Extract the [x, y] coordinate from the center of the cell holding the provided text.  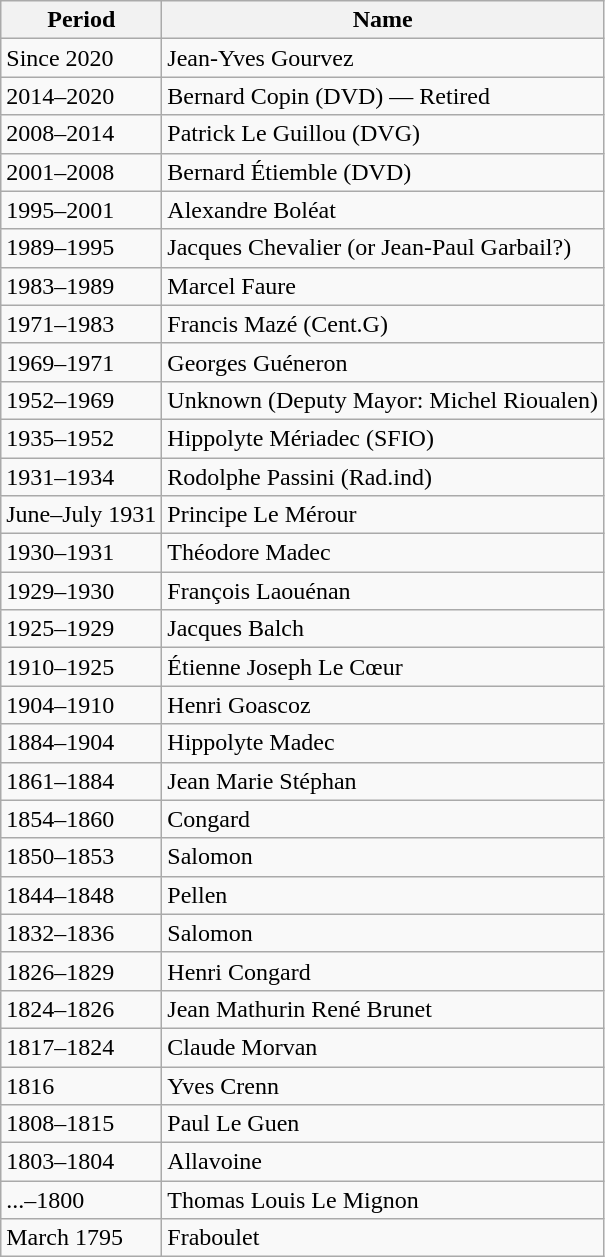
Bernard Étiemble (DVD) [383, 172]
Théodore Madec [383, 553]
Claude Morvan [383, 1047]
1935–1952 [82, 438]
1925–1929 [82, 629]
Pellen [383, 895]
1910–1925 [82, 667]
Marcel Faure [383, 286]
Unknown (Deputy Mayor: Michel Rioualen) [383, 400]
Rodolphe Passini (Rad.ind) [383, 477]
1969–1971 [82, 362]
Francis Mazé (Cent.G) [383, 324]
Hippolyte Mériadec (SFIO) [383, 438]
1816 [82, 1085]
Henri Goascoz [383, 705]
Jean-Yves Gourvez [383, 58]
Allavoine [383, 1162]
Henri Congard [383, 971]
Yves Crenn [383, 1085]
1931–1934 [82, 477]
Hippolyte Madec [383, 743]
1904–1910 [82, 705]
1952–1969 [82, 400]
1971–1983 [82, 324]
March 1795 [82, 1238]
Paul Le Guen [383, 1124]
1850–1853 [82, 857]
1861–1884 [82, 781]
...–1800 [82, 1200]
Jacques Balch [383, 629]
1884–1904 [82, 743]
Since 2020 [82, 58]
Jean Mathurin René Brunet [383, 1009]
Principe Le Mérour [383, 515]
2001–2008 [82, 172]
Alexandre Boléat [383, 210]
1803–1804 [82, 1162]
1808–1815 [82, 1124]
1995–2001 [82, 210]
1826–1829 [82, 971]
Étienne Joseph Le Cœur [383, 667]
Period [82, 20]
1983–1989 [82, 286]
Bernard Copin (DVD) — Retired [383, 96]
Patrick Le Guillou (DVG) [383, 134]
Jacques Chevalier (or Jean-Paul Garbail?) [383, 248]
Georges Guéneron [383, 362]
Jean Marie Stéphan [383, 781]
Fraboulet [383, 1238]
Congard [383, 819]
1929–1930 [82, 591]
1817–1824 [82, 1047]
June–July 1931 [82, 515]
2014–2020 [82, 96]
1989–1995 [82, 248]
1930–1931 [82, 553]
1854–1860 [82, 819]
1824–1826 [82, 1009]
2008–2014 [82, 134]
François Laouénan [383, 591]
Name [383, 20]
1832–1836 [82, 933]
Thomas Louis Le Mignon [383, 1200]
1844–1848 [82, 895]
